Find where the given text appears and provide that cell's center as [x, y] coordinate. 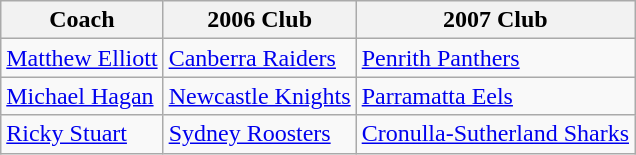
Canberra Raiders [260, 58]
Matthew Elliott [82, 58]
Ricky Stuart [82, 134]
Coach [82, 20]
Sydney Roosters [260, 134]
2007 Club [495, 20]
Cronulla-Sutherland Sharks [495, 134]
Michael Hagan [82, 96]
Newcastle Knights [260, 96]
Parramatta Eels [495, 96]
Penrith Panthers [495, 58]
2006 Club [260, 20]
